Scan for the cell matching the given text and deliver its (X, Y) coordinate at center. 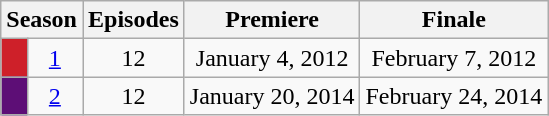
Episodes (133, 20)
February 24, 2014 (454, 96)
January 4, 2012 (272, 58)
1 (54, 58)
Premiere (272, 20)
January 20, 2014 (272, 96)
Finale (454, 20)
2 (54, 96)
February 7, 2012 (454, 58)
Season (42, 20)
